Output the (x, y) coordinate of the center of the cell containing the given text.  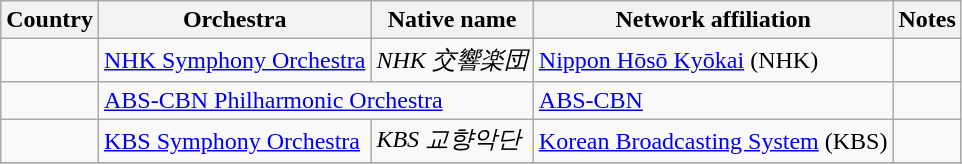
Notes (927, 20)
ABS-CBN (713, 100)
Korean Broadcasting System (KBS) (713, 140)
Nippon Hōsō Kyōkai (NHK) (713, 60)
KBS 교향악단 (452, 140)
NHK Symphony Orchestra (234, 60)
ABS-CBN Philharmonic Orchestra (316, 100)
NHK 交響楽団 (452, 60)
KBS Symphony Orchestra (234, 140)
Orchestra (234, 20)
Country (50, 20)
Native name (452, 20)
Network affiliation (713, 20)
